Return the (X, Y) coordinate for the center point of the cell that contains the specified text.  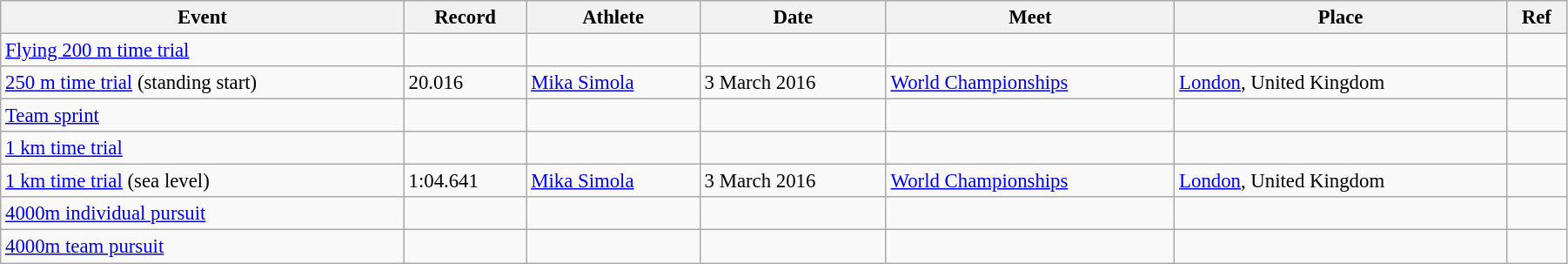
Ref (1537, 17)
Date (793, 17)
4000m team pursuit (202, 247)
Athlete (613, 17)
1 km time trial (202, 148)
1:04.641 (465, 181)
250 m time trial (standing start) (202, 83)
4000m individual pursuit (202, 213)
Flying 200 m time trial (202, 51)
Team sprint (202, 116)
Event (202, 17)
Record (465, 17)
1 km time trial (sea level) (202, 181)
Meet (1030, 17)
20.016 (465, 83)
Place (1340, 17)
